Pinpoint the cell where the given text exists, returning its (x, y) midpoint coordinate. 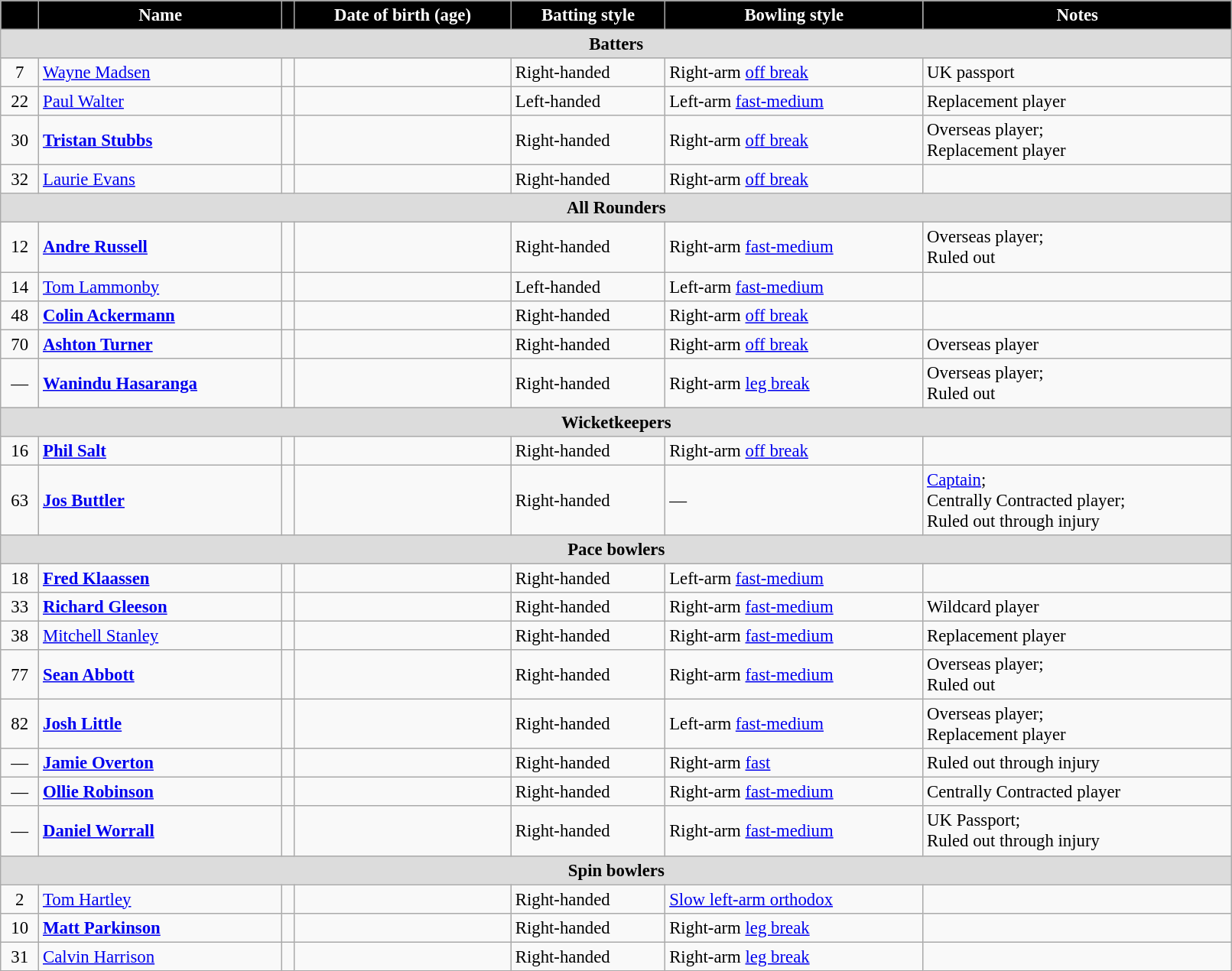
Fred Klaassen (161, 578)
Pace bowlers (616, 550)
Overseas player (1078, 344)
Tristan Stubbs (161, 141)
Calvin Harrison (161, 956)
Right-arm fast (794, 763)
Mitchell Stanley (161, 636)
Wicketkeepers (616, 422)
12 (20, 248)
Jos Buttler (161, 500)
32 (20, 180)
Paul Walter (161, 102)
Ollie Robinson (161, 792)
UK passport (1078, 73)
63 (20, 500)
16 (20, 451)
30 (20, 141)
Tom Hartley (161, 899)
Captain; Centrally Contracted player; Ruled out through injury (1078, 500)
Ruled out through injury (1078, 763)
31 (20, 956)
Date of birth (age) (403, 15)
2 (20, 899)
10 (20, 927)
Sean Abbott (161, 674)
33 (20, 607)
Jamie Overton (161, 763)
Wildcard player (1078, 607)
Wanindu Hasaranga (161, 382)
Laurie Evans (161, 180)
Bowling style (794, 15)
18 (20, 578)
14 (20, 287)
77 (20, 674)
48 (20, 315)
Ashton Turner (161, 344)
Phil Salt (161, 451)
Colin Ackermann (161, 315)
Batters (616, 44)
22 (20, 102)
Daniel Worrall (161, 832)
Andre Russell (161, 248)
All Rounders (616, 209)
Richard Gleeson (161, 607)
Slow left-arm orthodox (794, 899)
Name (161, 15)
Wayne Madsen (161, 73)
Batting style (587, 15)
UK Passport; Ruled out through injury (1078, 832)
38 (20, 636)
7 (20, 73)
Matt Parkinson (161, 927)
82 (20, 725)
Tom Lammonby (161, 287)
Centrally Contracted player (1078, 792)
70 (20, 344)
Notes (1078, 15)
Josh Little (161, 725)
Spin bowlers (616, 870)
